Detect which cell encompasses the target text, then output its [X, Y] center coordinate. 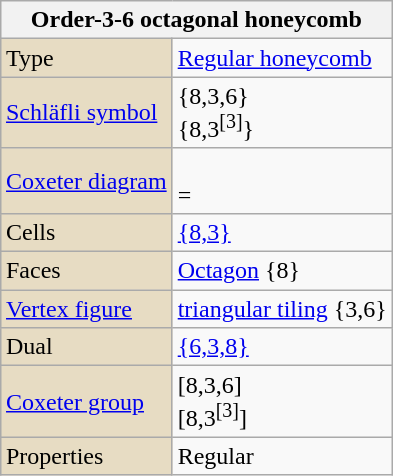
Regular [282, 456]
{8,3,6}{8,3[3]} [282, 113]
Type [86, 58]
Order-3-6 octagonal honeycomb [196, 20]
[8,3,6][8,3[3]] [282, 402]
Vertex figure [86, 309]
triangular tiling {3,6} [282, 309]
Octagon {8} [282, 271]
{6,3,8} [282, 347]
Faces [86, 271]
{8,3} [282, 232]
= [282, 180]
Coxeter group [86, 402]
Properties [86, 456]
Coxeter diagram [86, 180]
Regular honeycomb [282, 58]
Dual [86, 347]
Schläfli symbol [86, 113]
Cells [86, 232]
